Locate the cell with the specified text and output its (x, y) center coordinate. 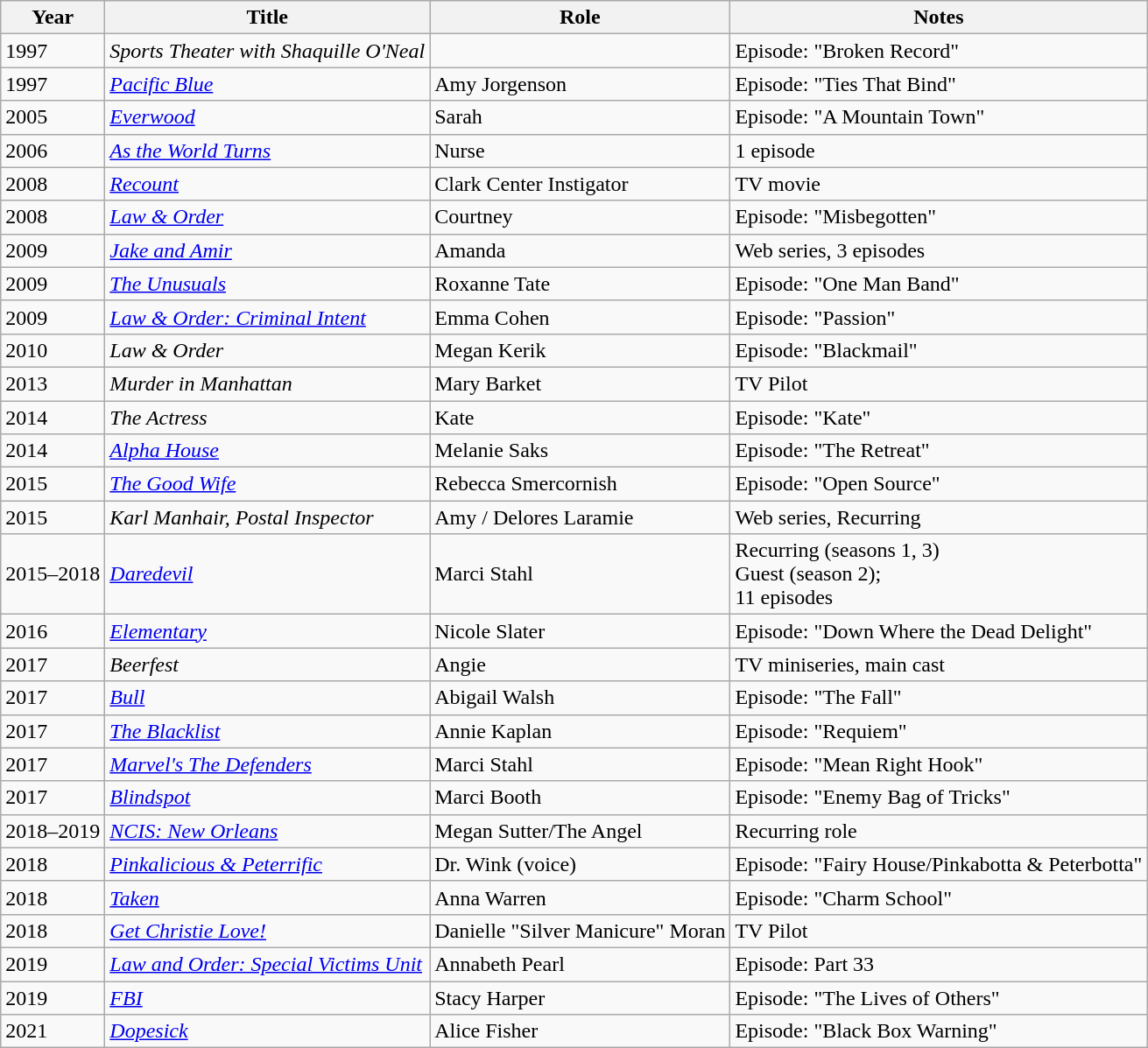
Get Christie Love! (268, 931)
Role (580, 18)
Sports Theater with Shaquille O'Neal (268, 51)
Amy Jorgenson (580, 84)
NCIS: New Orleans (268, 831)
TV miniseries, main cast (939, 665)
FBI (268, 997)
Episode: "Black Box Warning" (939, 1031)
Emma Cohen (580, 317)
Pacific Blue (268, 84)
Annabeth Pearl (580, 964)
Angie (580, 665)
Year (53, 18)
Amy / Delores Laramie (580, 517)
Recurring role (939, 831)
2016 (53, 631)
Nicole Slater (580, 631)
2005 (53, 117)
Pinkalicious & Peterrific (268, 864)
2013 (53, 383)
Recount (268, 184)
Title (268, 18)
2021 (53, 1031)
Stacy Harper (580, 997)
Alice Fisher (580, 1031)
The Good Wife (268, 484)
2018–2019 (53, 831)
Roxanne Tate (580, 284)
Episode: "Misbegotten" (939, 217)
Mary Barket (580, 383)
1 episode (939, 151)
Kate (580, 418)
Episode: "Broken Record" (939, 51)
Dopesick (268, 1031)
Clark Center Instigator (580, 184)
Episode: "The Lives of Others" (939, 997)
Episode: "Fairy House/Pinkabotta & Peterbotta" (939, 864)
Law and Order: Special Victims Unit (268, 964)
Episode: "One Man Band" (939, 284)
Murder in Manhattan (268, 383)
Bull (268, 698)
Courtney (580, 217)
Episode: "Blackmail" (939, 350)
Web series, 3 episodes (939, 250)
Sarah (580, 117)
Beerfest (268, 665)
Taken (268, 897)
Episode: "Requiem" (939, 731)
Episode: "Mean Right Hook" (939, 764)
Episode: "Passion" (939, 317)
Everwood (268, 117)
Recurring (seasons 1, 3)Guest (season 2);11 episodes (939, 574)
2006 (53, 151)
Karl Manhair, Postal Inspector (268, 517)
Blindspot (268, 798)
Dr. Wink (voice) (580, 864)
Jake and Amir (268, 250)
The Actress (268, 418)
Elementary (268, 631)
Marvel's The Defenders (268, 764)
Nurse (580, 151)
2010 (53, 350)
Episode: "A Mountain Town" (939, 117)
Episode: "Enemy Bag of Tricks" (939, 798)
Web series, Recurring (939, 517)
2015–2018 (53, 574)
Danielle "Silver Manicure" Moran (580, 931)
Daredevil (268, 574)
Amanda (580, 250)
Episode: "Down Where the Dead Delight" (939, 631)
Anna Warren (580, 897)
Episode: "The Retreat" (939, 451)
Marci Booth (580, 798)
Episode: "The Fall" (939, 698)
Rebecca Smercornish (580, 484)
Melanie Saks (580, 451)
Abigail Walsh (580, 698)
Alpha House (268, 451)
TV movie (939, 184)
Megan Kerik (580, 350)
The Blacklist (268, 731)
Law & Order: Criminal Intent (268, 317)
Episode: Part 33 (939, 964)
The Unusuals (268, 284)
Megan Sutter/The Angel (580, 831)
Annie Kaplan (580, 731)
Episode: "Kate" (939, 418)
Notes (939, 18)
Episode: "Open Source" (939, 484)
Episode: "Ties That Bind" (939, 84)
As the World Turns (268, 151)
Episode: "Charm School" (939, 897)
